Return the [x, y] coordinate for the center point of the cell that contains the specified text.  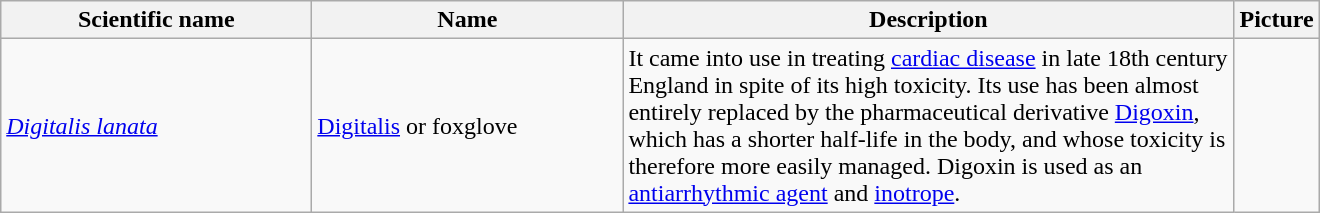
Picture [1276, 20]
Scientific name [156, 20]
Digitalis or foxglove [468, 126]
Digitalis lanata [156, 126]
Name [468, 20]
Description [928, 20]
